Capture the cell that displays the provided text and extract its [x, y] central coordinate. 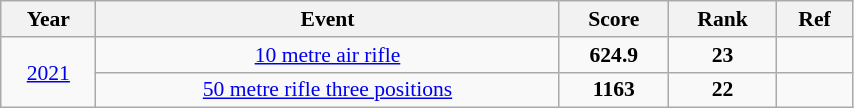
23 [723, 55]
Ref [815, 19]
22 [723, 90]
Year [48, 19]
2021 [48, 72]
Score [614, 19]
1163 [614, 90]
50 metre rifle three positions [328, 90]
624.9 [614, 55]
Event [328, 19]
Rank [723, 19]
10 metre air rifle [328, 55]
